Scan for the cell matching the given text and deliver its [X, Y] coordinate at center. 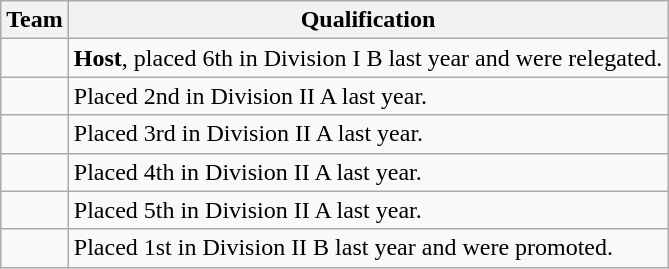
Placed 2nd in Division II A last year. [368, 96]
Team [35, 20]
Placed 4th in Division II A last year. [368, 172]
Qualification [368, 20]
Placed 5th in Division II A last year. [368, 210]
Placed 1st in Division II B last year and were promoted. [368, 248]
Host, placed 6th in Division I B last year and were relegated. [368, 58]
Placed 3rd in Division II A last year. [368, 134]
